From the cell containing the given text, extract its center point as (x, y) coordinate. 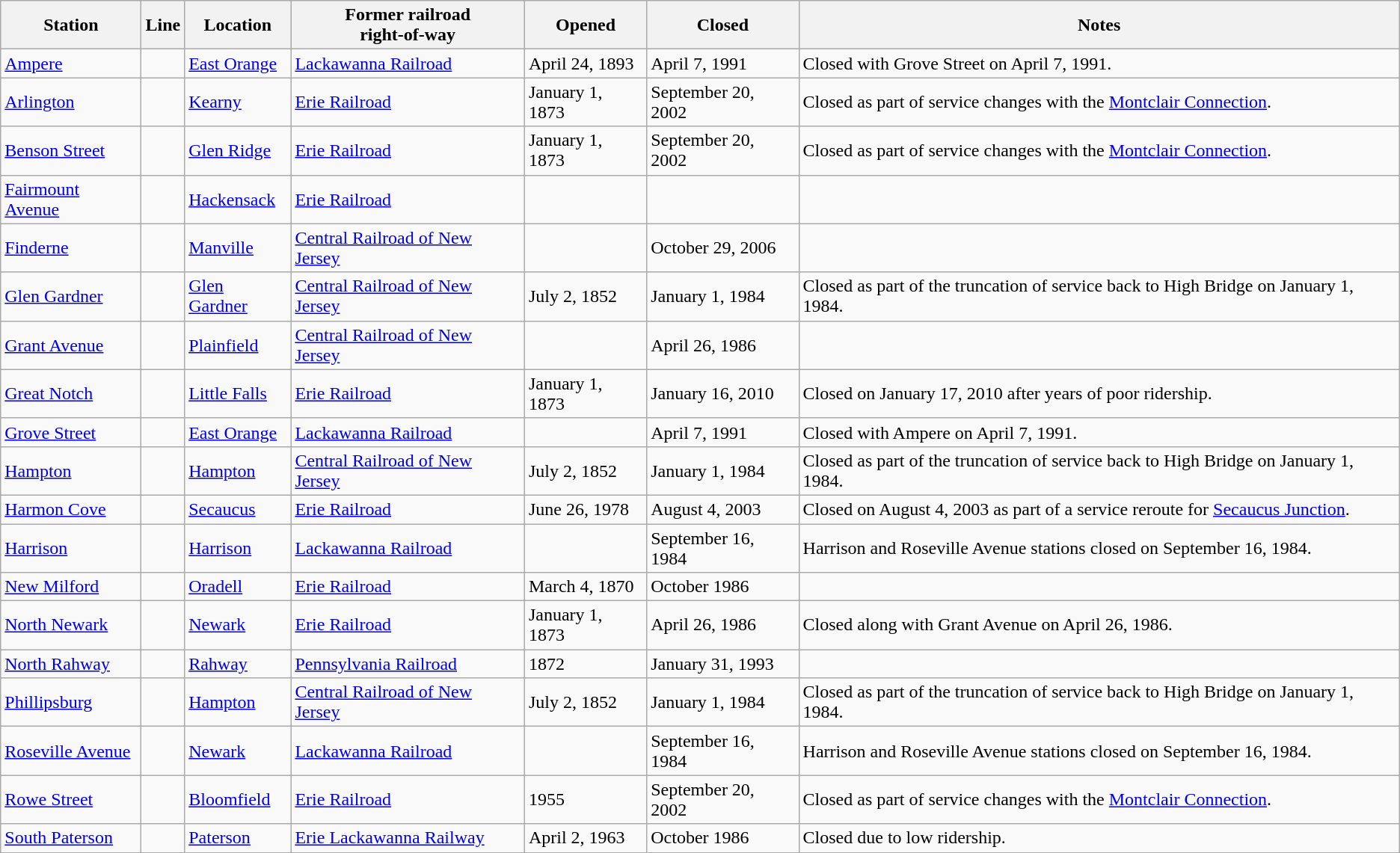
North Newark (71, 625)
Glen Ridge (238, 151)
Closed on August 4, 2003 as part of a service reroute for Secaucus Junction. (1099, 509)
Phillipsburg (71, 703)
Notes (1099, 25)
Finderne (71, 248)
Grant Avenue (71, 345)
Location (238, 25)
Closed along with Grant Avenue on April 26, 1986. (1099, 625)
Bloomfield (238, 800)
Little Falls (238, 393)
Oradell (238, 587)
Fairmount Avenue (71, 199)
April 24, 1893 (585, 64)
January 16, 2010 (722, 393)
Kearny (238, 102)
Pennsylvania Railroad (408, 664)
New Milford (71, 587)
January 31, 1993 (722, 664)
Arlington (71, 102)
Great Notch (71, 393)
Closed on January 17, 2010 after years of poor ridership. (1099, 393)
Grove Street (71, 432)
June 26, 1978 (585, 509)
Opened (585, 25)
Roseville Avenue (71, 751)
1955 (585, 800)
October 29, 2006 (722, 248)
Erie Lackawanna Railway (408, 838)
North Rahway (71, 664)
August 4, 2003 (722, 509)
Harmon Cove (71, 509)
Closed with Ampere on April 7, 1991. (1099, 432)
Secaucus (238, 509)
Plainfield (238, 345)
Hackensack (238, 199)
Paterson (238, 838)
Ampere (71, 64)
Rowe Street (71, 800)
March 4, 1870 (585, 587)
1872 (585, 664)
Line (163, 25)
Closed (722, 25)
Station (71, 25)
Former railroadright-of-way (408, 25)
Rahway (238, 664)
Benson Street (71, 151)
April 2, 1963 (585, 838)
South Paterson (71, 838)
Manville (238, 248)
Closed due to low ridership. (1099, 838)
Closed with Grove Street on April 7, 1991. (1099, 64)
